Find where the given text appears and provide that cell's center as (x, y) coordinate. 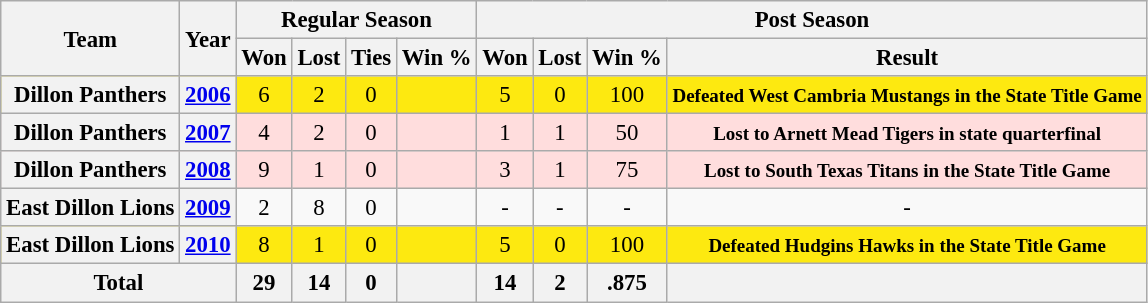
Ties (372, 58)
Total (118, 283)
Lost to Arnett Mead Tigers in state quarterfinal (907, 133)
Result (907, 58)
Regular Season (356, 20)
75 (627, 170)
Year (208, 38)
50 (627, 133)
Team (90, 38)
Defeated West Cambria Mustangs in the State Title Game (907, 95)
29 (264, 283)
3 (505, 170)
9 (264, 170)
.875 (627, 283)
2009 (208, 208)
2008 (208, 170)
Post Season (812, 20)
2006 (208, 95)
Defeated Hudgins Hawks in the State Title Game (907, 245)
2007 (208, 133)
4 (264, 133)
2010 (208, 245)
Lost to South Texas Titans in the State Title Game (907, 170)
6 (264, 95)
